Extract the [x, y] coordinate from the center of the cell holding the provided text.  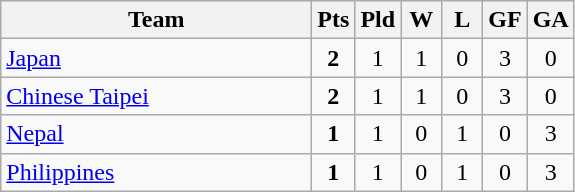
Japan [156, 58]
Team [156, 20]
L [462, 20]
GA [550, 20]
W [422, 20]
Pld [378, 20]
GF [505, 20]
Pts [334, 20]
Chinese Taipei [156, 96]
Nepal [156, 134]
Philippines [156, 172]
